Identify which cell holds the provided text, then report its [X, Y] central coordinate. 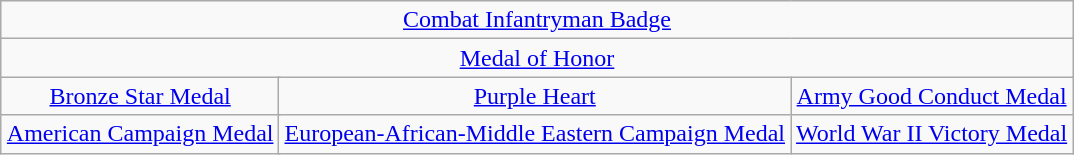
European-African-Middle Eastern Campaign Medal [535, 134]
Bronze Star Medal [140, 96]
Combat Infantryman Badge [536, 20]
Army Good Conduct Medal [932, 96]
World War II Victory Medal [932, 134]
American Campaign Medal [140, 134]
Purple Heart [535, 96]
Medal of Honor [536, 58]
